Capture the cell that displays the provided text and extract its (x, y) central coordinate. 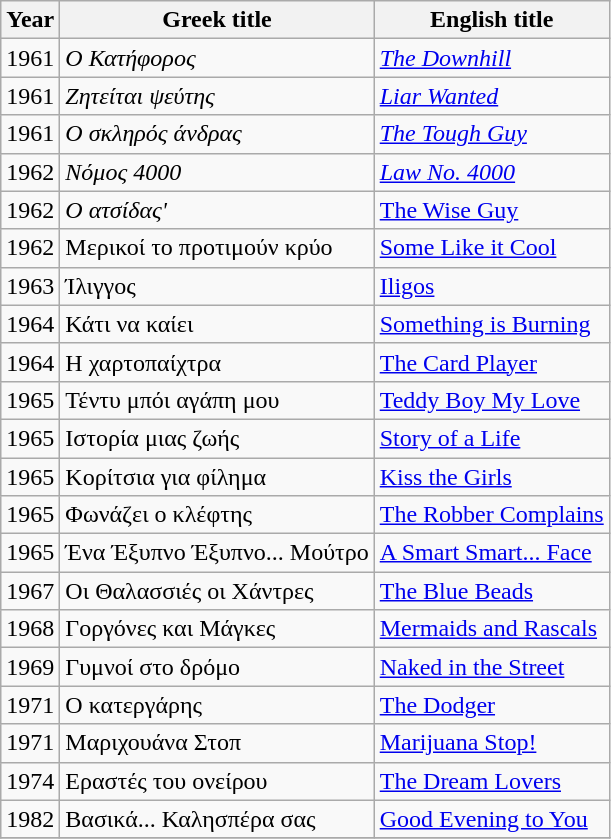
The Wise Guy (492, 210)
1963 (30, 286)
Marijuana Stop! (492, 743)
Νόμος 4000 (217, 172)
Naked in the Street (492, 667)
Οι Θαλασσιές οι Χάντρες (217, 591)
Ζητείται ψεύτης (217, 96)
Teddy Boy My Love (492, 400)
Ένα Έξυπνο Έξυπνο... Μούτρο (217, 553)
1968 (30, 629)
The Card Player (492, 362)
The Dodger (492, 705)
Ο Κατήφορος (217, 58)
Mermaids and Rascals (492, 629)
Μαριχουάνα Στοπ (217, 743)
Liar Wanted (492, 96)
1969 (30, 667)
Ο ατσίδας' (217, 210)
The Tough Guy (492, 134)
Κάτι να καίει (217, 324)
Iligos (492, 286)
Τέντυ μπόι αγάπη μου (217, 400)
Ο κατεργάρης (217, 705)
Kiss the Girls (492, 477)
The Dream Lovers (492, 781)
A Smart Smart... Face (492, 553)
Ίλιγγος (217, 286)
Ο σκληρός άνδρας (217, 134)
Greek title (217, 20)
The Blue Beads (492, 591)
Good Evening to You (492, 819)
Φωνάζει ο κλέφτης (217, 515)
Law No. 4000 (492, 172)
Βασικά... Καλησπέρα σας (217, 819)
1982 (30, 819)
Γοργόνες και Μάγκες (217, 629)
Year (30, 20)
1967 (30, 591)
English title (492, 20)
Εραστές του ονείρου (217, 781)
Γυμνοί στο δρόμο (217, 667)
Story of a Life (492, 438)
The Downhill (492, 58)
Ιστορία μιας ζωής (217, 438)
Η χαρτοπαίχτρα (217, 362)
The Robber Complains (492, 515)
Something is Burning (492, 324)
Μερικοί το προτιμούν κρύο (217, 248)
Some Like it Cool (492, 248)
1974 (30, 781)
Κορίτσια για φίλημα (217, 477)
